Search for the cell housing the specified text and yield its [x, y] center coordinate. 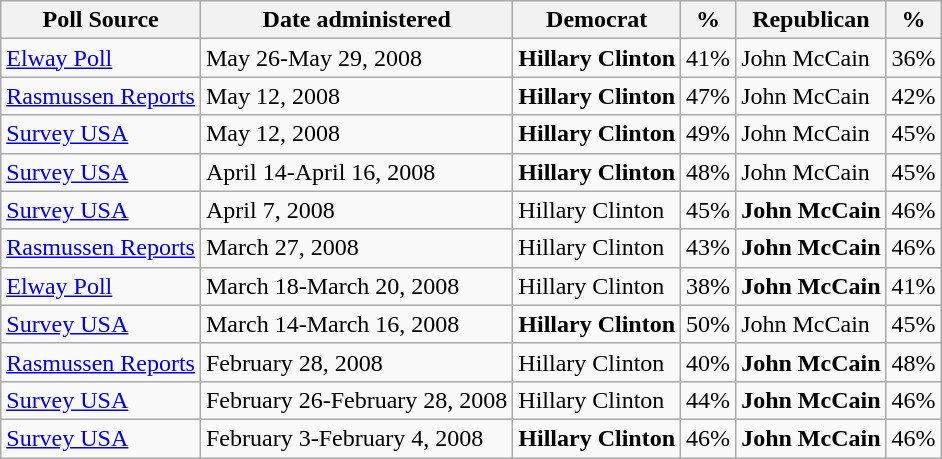
February 28, 2008 [356, 362]
42% [914, 96]
36% [914, 58]
February 3-February 4, 2008 [356, 438]
May 26-May 29, 2008 [356, 58]
44% [708, 400]
50% [708, 324]
47% [708, 96]
Poll Source [101, 20]
April 14-April 16, 2008 [356, 172]
March 14-March 16, 2008 [356, 324]
February 26-February 28, 2008 [356, 400]
April 7, 2008 [356, 210]
Democrat [597, 20]
March 18-March 20, 2008 [356, 286]
40% [708, 362]
49% [708, 134]
Date administered [356, 20]
43% [708, 248]
38% [708, 286]
Republican [811, 20]
March 27, 2008 [356, 248]
